Detect which cell encompasses the target text, then output its [x, y] center coordinate. 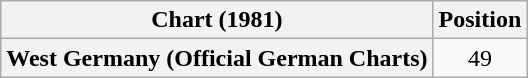
49 [480, 58]
Position [480, 20]
Chart (1981) [217, 20]
West Germany (Official German Charts) [217, 58]
